Locate the cell with the specified text and output its (X, Y) center coordinate. 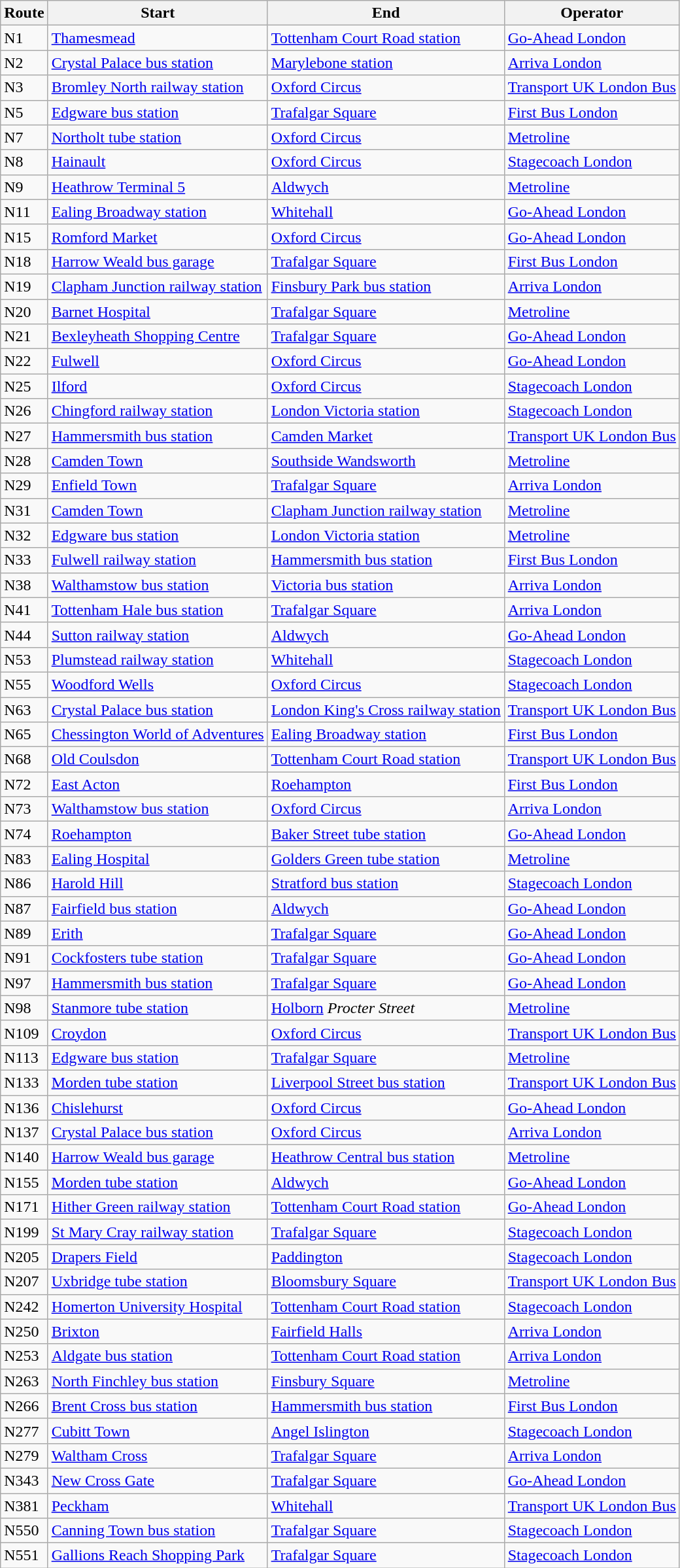
N3 (24, 88)
N74 (24, 834)
Victoria bus station (386, 585)
Homerton University Hospital (158, 1307)
New Cross Gate (158, 1480)
N31 (24, 510)
N27 (24, 436)
Stratford bus station (386, 884)
Canning Town bus station (158, 1531)
N41 (24, 610)
N266 (24, 1406)
N21 (24, 337)
Southside Wandsworth (386, 461)
Heathrow Terminal 5 (158, 187)
N44 (24, 635)
Cockfosters tube station (158, 958)
East Acton (158, 784)
N551 (24, 1556)
London King's Cross railway station (386, 709)
Marylebone station (386, 63)
N199 (24, 1232)
Route (24, 13)
Finsbury Park bus station (386, 286)
N63 (24, 709)
Plumstead railway station (158, 659)
N137 (24, 1133)
Barnet Hospital (158, 312)
Heathrow Central bus station (386, 1158)
N33 (24, 560)
Start (158, 13)
Fulwell (158, 361)
Bloomsbury Square (386, 1282)
Stanmore tube station (158, 1008)
N87 (24, 909)
Chislehurst (158, 1108)
Tottenham Hale bus station (158, 610)
N25 (24, 386)
N263 (24, 1381)
N65 (24, 735)
N18 (24, 261)
Baker Street tube station (386, 834)
N279 (24, 1456)
N32 (24, 535)
Brixton (158, 1331)
Erith (158, 933)
N140 (24, 1158)
Fairfield bus station (158, 909)
Chingford railway station (158, 411)
N28 (24, 461)
Angel Islington (386, 1431)
N20 (24, 312)
N1 (24, 38)
End (386, 13)
Ealing Hospital (158, 859)
N253 (24, 1356)
N277 (24, 1431)
N72 (24, 784)
Holborn Procter Street (386, 1008)
Paddington (386, 1257)
Brent Cross bus station (158, 1406)
North Finchley bus station (158, 1381)
N205 (24, 1257)
Hither Green railway station (158, 1207)
Drapers Field (158, 1257)
Uxbridge tube station (158, 1282)
N11 (24, 212)
Liverpool Street bus station (386, 1082)
N242 (24, 1307)
N133 (24, 1082)
Sutton railway station (158, 635)
N68 (24, 759)
Croydon (158, 1033)
Northolt tube station (158, 137)
N98 (24, 1008)
N83 (24, 859)
N207 (24, 1282)
N55 (24, 684)
Old Coulsdon (158, 759)
Ilford (158, 386)
Camden Market (386, 436)
Bexleyheath Shopping Centre (158, 337)
N109 (24, 1033)
N26 (24, 411)
Operator (592, 13)
N250 (24, 1331)
N155 (24, 1182)
St Mary Cray railway station (158, 1232)
N7 (24, 137)
N381 (24, 1505)
N73 (24, 809)
Finsbury Square (386, 1381)
N29 (24, 486)
Woodford Wells (158, 684)
Peckham (158, 1505)
N9 (24, 187)
N53 (24, 659)
Waltham Cross (158, 1456)
N91 (24, 958)
Golders Green tube station (386, 859)
N15 (24, 237)
N19 (24, 286)
N136 (24, 1108)
N8 (24, 162)
Enfield Town (158, 486)
Romford Market (158, 237)
N171 (24, 1207)
Aldgate bus station (158, 1356)
N38 (24, 585)
N113 (24, 1058)
N22 (24, 361)
Hainault (158, 162)
N5 (24, 112)
N89 (24, 933)
Fairfield Halls (386, 1331)
Fulwell railway station (158, 560)
Gallions Reach Shopping Park (158, 1556)
N550 (24, 1531)
Bromley North railway station (158, 88)
N2 (24, 63)
N97 (24, 983)
Cubitt Town (158, 1431)
N86 (24, 884)
N343 (24, 1480)
Thamesmead (158, 38)
Chessington World of Adventures (158, 735)
Harold Hill (158, 884)
